Search for the cell housing the specified text and yield its (x, y) center coordinate. 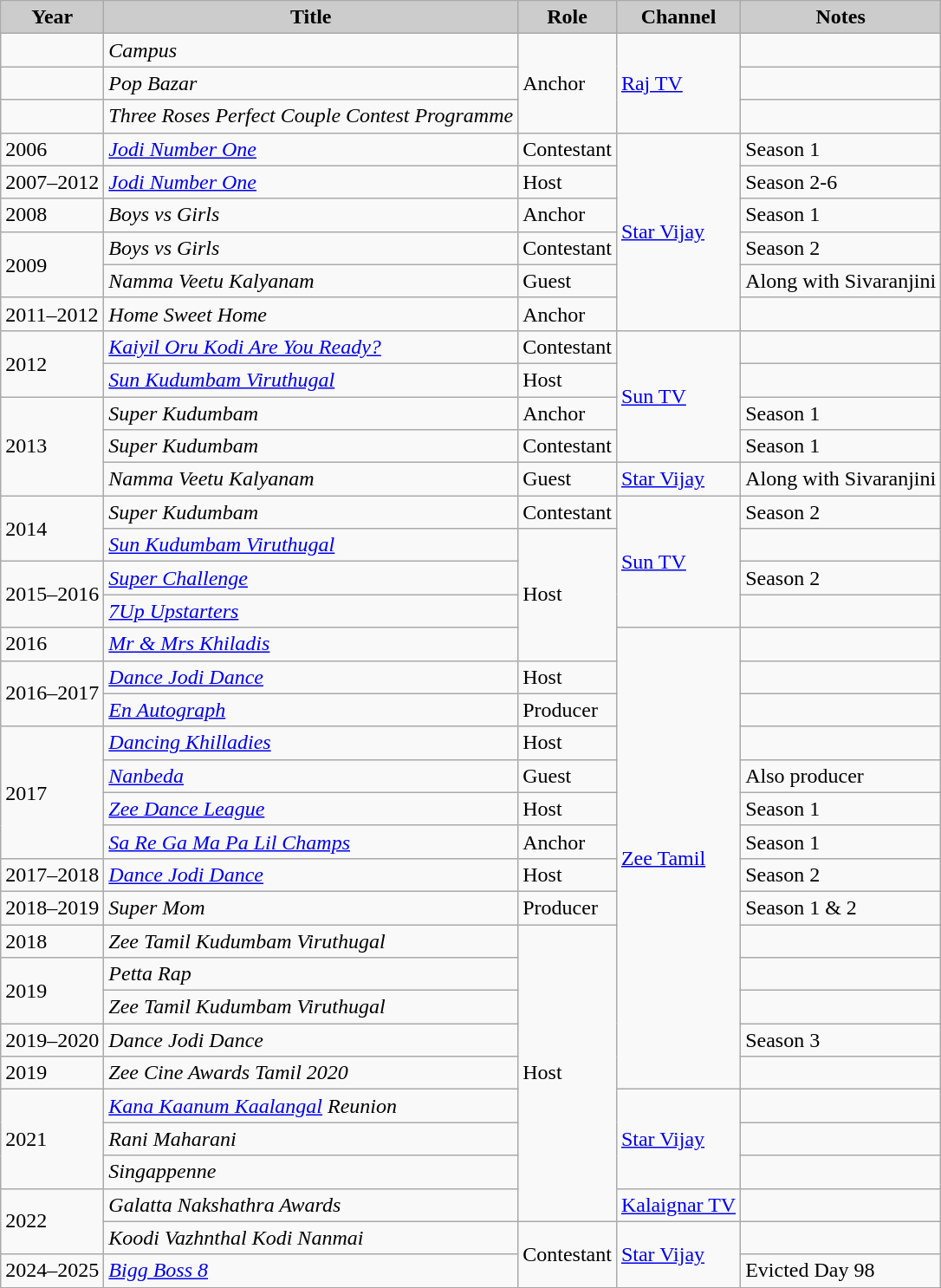
Evicted Day 98 (840, 1271)
2009 (52, 264)
Singappenne (311, 1172)
2016–2017 (52, 693)
Petta Rap (311, 974)
Rani Maharani (311, 1139)
2024–2025 (52, 1271)
Kana Kaanum Kaalangal Reunion (311, 1106)
2022 (52, 1221)
Season 3 (840, 1040)
Zee Cine Awards Tamil 2020 (311, 1073)
Three Roses Perfect Couple Contest Programme (311, 116)
Super Challenge (311, 578)
Zee Dance League (311, 809)
2008 (52, 215)
2019–2020 (52, 1040)
2017 (52, 792)
Bigg Boss 8 (311, 1271)
2017–2018 (52, 875)
Season 2-6 (840, 182)
2021 (52, 1139)
Super Mom (311, 907)
Sa Re Ga Ma Pa Lil Champs (311, 842)
Pop Bazar (311, 83)
Campus (311, 50)
2018 (52, 940)
2014 (52, 529)
Koodi Vazhnthal Kodi Nanmai (311, 1238)
Year (52, 17)
Season 1 & 2 (840, 907)
2016 (52, 644)
2006 (52, 149)
7Up Upstarters (311, 611)
Kalaignar TV (678, 1205)
Home Sweet Home (311, 314)
Title (311, 17)
Galatta Nakshathra Awards (311, 1205)
Role (568, 17)
Mr & Mrs Khiladis (311, 644)
Notes (840, 17)
Dancing Khilladies (311, 743)
Also producer (840, 776)
Nanbeda (311, 776)
2013 (52, 446)
En Autograph (311, 710)
Raj TV (678, 83)
Kaiyil Oru Kodi Are You Ready? (311, 347)
2007–2012 (52, 182)
Zee Tamil (678, 858)
2015–2016 (52, 595)
2011–2012 (52, 314)
Channel (678, 17)
2012 (52, 363)
2018–2019 (52, 907)
